Extract the (x, y) coordinate from the center of the cell holding the provided text.  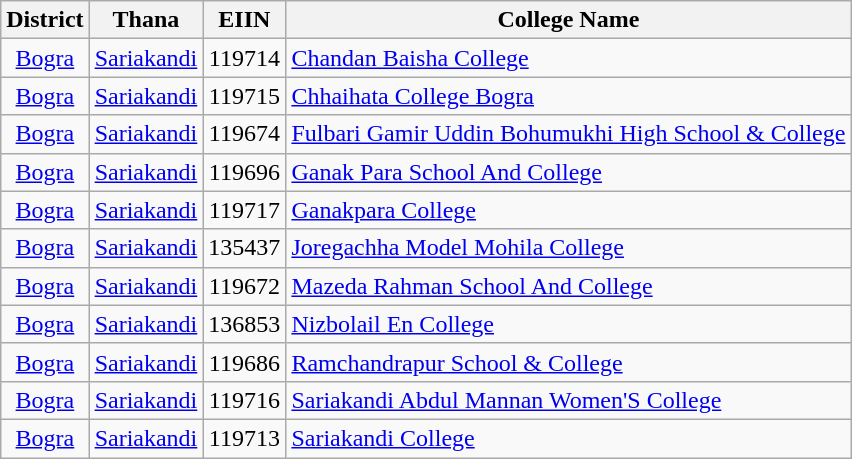
119713 (244, 438)
Joregachha Model Mohila College (568, 248)
119716 (244, 400)
119715 (244, 96)
EIIN (244, 20)
Sariakandi Abdul Mannan Women'S College (568, 400)
119686 (244, 362)
Sariakandi College (568, 438)
Thana (146, 20)
135437 (244, 248)
Ganakpara College (568, 210)
Ganak Para School And College (568, 172)
119696 (244, 172)
Fulbari Gamir Uddin Bohumukhi High School & College (568, 134)
Ramchandrapur School & College (568, 362)
District (45, 20)
119714 (244, 58)
Chhaihata College Bogra (568, 96)
136853 (244, 324)
Nizbolail En College (568, 324)
Chandan Baisha College (568, 58)
119672 (244, 286)
Mazeda Rahman School And College (568, 286)
119717 (244, 210)
College Name (568, 20)
119674 (244, 134)
